For the text-containing cell, return its midpoint in [X, Y] coordinate format. 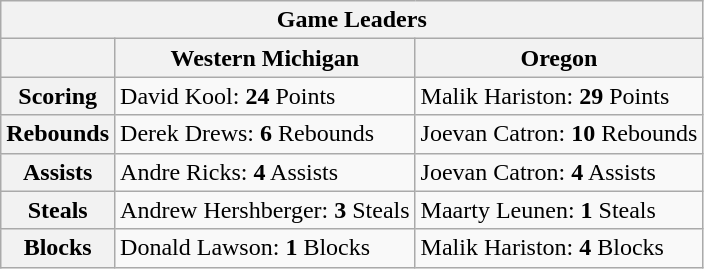
Game Leaders [352, 20]
Western Michigan [266, 58]
Malik Hariston: 29 Points [559, 96]
Derek Drews: 6 Rebounds [266, 134]
Steals [58, 210]
Donald Lawson: 1 Blocks [266, 248]
Blocks [58, 248]
Joevan Catron: 10 Rebounds [559, 134]
Andre Ricks: 4 Assists [266, 172]
Scoring [58, 96]
Andrew Hershberger: 3 Steals [266, 210]
Malik Hariston: 4 Blocks [559, 248]
Oregon [559, 58]
Rebounds [58, 134]
Maarty Leunen: 1 Steals [559, 210]
David Kool: 24 Points [266, 96]
Joevan Catron: 4 Assists [559, 172]
Assists [58, 172]
